Locate the cell with the specified text and output its [X, Y] center coordinate. 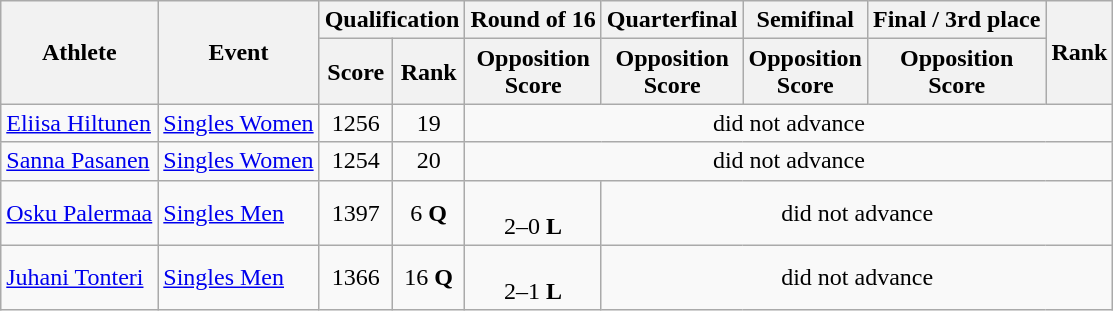
Score [356, 72]
Event [238, 52]
20 [428, 161]
2–0 L [533, 212]
Osku Palermaa [80, 212]
1254 [356, 161]
Athlete [80, 52]
Quarterfinal [672, 20]
Qualification [392, 20]
1366 [356, 278]
Sanna Pasanen [80, 161]
2–1 L [533, 278]
1397 [356, 212]
Round of 16 [533, 20]
Eliisa Hiltunen [80, 123]
6 Q [428, 212]
Final / 3rd place [956, 20]
Semifinal [805, 20]
1256 [356, 123]
Juhani Tonteri [80, 278]
19 [428, 123]
16 Q [428, 278]
